Return the (X, Y) coordinate for the center point of the cell that contains the specified text.  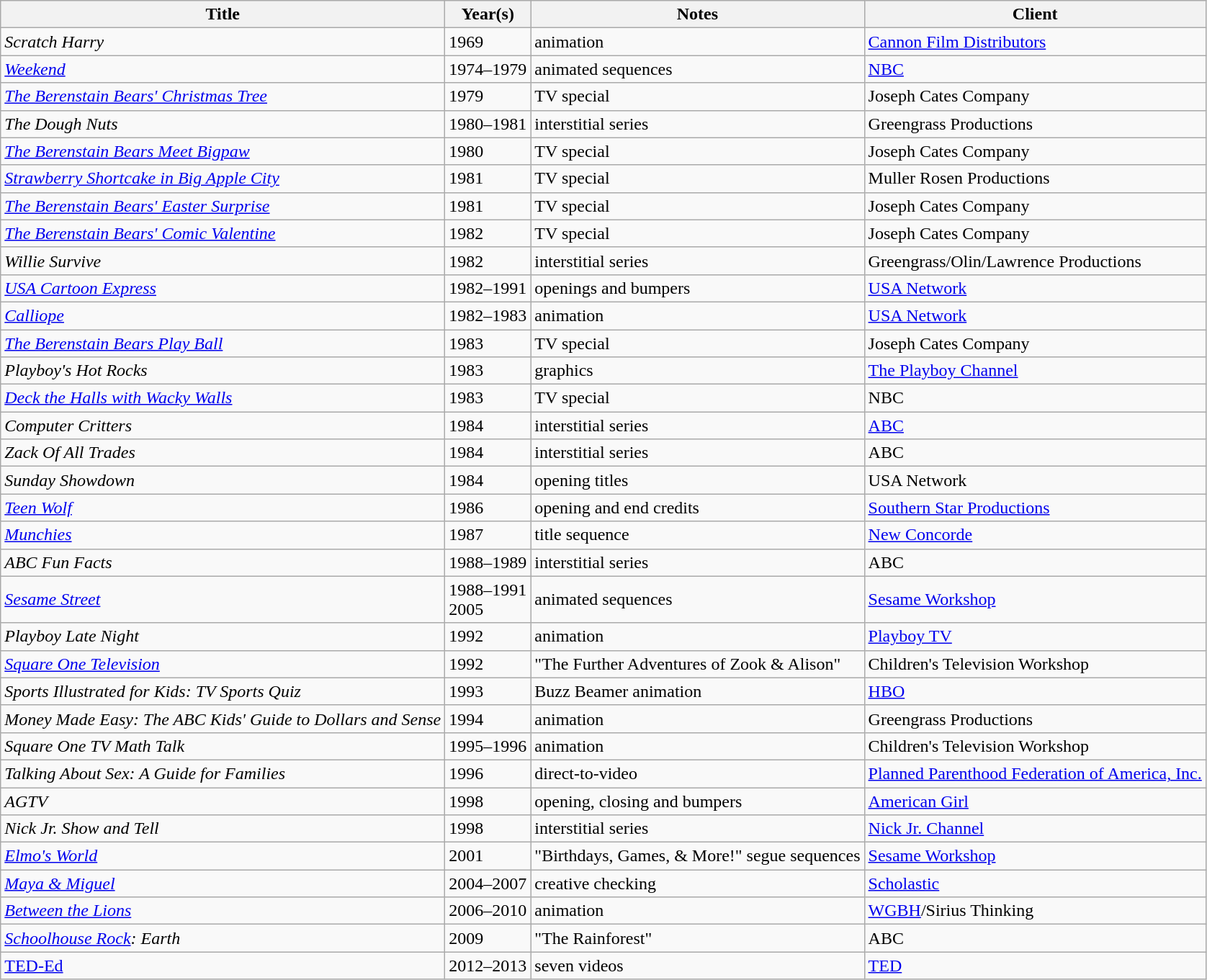
Greengrass/Olin/Lawrence Productions (1035, 261)
Cannon Film Distributors (1035, 42)
Sunday Showdown (223, 480)
seven videos (697, 966)
Nick Jr. Channel (1035, 829)
WGBH/Sirius Thinking (1035, 911)
AGTV (223, 801)
Southern Star Productions (1035, 508)
Elmo's World (223, 856)
HBO (1035, 691)
1980–1981 (488, 124)
The Berenstain Bears' Easter Surprise (223, 206)
Scratch Harry (223, 42)
Strawberry Shortcake in Big Apple City (223, 179)
1980 (488, 151)
New Concorde (1035, 535)
1995–1996 (488, 746)
title sequence (697, 535)
opening, closing and bumpers (697, 801)
1986 (488, 508)
"The Further Adventures of Zook & Alison" (697, 664)
Nick Jr. Show and Tell (223, 829)
Deck the Halls with Wacky Walls (223, 398)
Computer Critters (223, 426)
Muller Rosen Productions (1035, 179)
Square One Television (223, 664)
creative checking (697, 884)
2009 (488, 938)
TED (1035, 966)
USA Cartoon Express (223, 288)
openings and bumpers (697, 288)
Playboy Late Night (223, 637)
Sports Illustrated for Kids: TV Sports Quiz (223, 691)
TED-Ed (223, 966)
"Birthdays, Games, & More!" segue sequences (697, 856)
1996 (488, 773)
American Girl (1035, 801)
Calliope (223, 315)
Scholastic (1035, 884)
Maya & Miguel (223, 884)
Zack Of All Trades (223, 453)
1982–1991 (488, 288)
1994 (488, 719)
Client (1035, 14)
Schoolhouse Rock: Earth (223, 938)
Year(s) (488, 14)
1988–1989 (488, 562)
2001 (488, 856)
ABC Fun Facts (223, 562)
The Playboy Channel (1035, 371)
Playboy TV (1035, 637)
Willie Survive (223, 261)
Buzz Beamer animation (697, 691)
1974–1979 (488, 69)
2004–2007 (488, 884)
1982–1983 (488, 315)
Talking About Sex: A Guide for Families (223, 773)
"The Rainforest" (697, 938)
Munchies (223, 535)
Sesame Street (223, 599)
1988–19912005 (488, 599)
1979 (488, 96)
Playboy's Hot Rocks (223, 371)
Between the Lions (223, 911)
1969 (488, 42)
1993 (488, 691)
Notes (697, 14)
The Berenstain Bears Play Ball (223, 343)
The Berenstain Bears' Christmas Tree (223, 96)
direct-to-video (697, 773)
1987 (488, 535)
The Dough Nuts (223, 124)
Planned Parenthood Federation of America, Inc. (1035, 773)
opening and end credits (697, 508)
The Berenstain Bears Meet Bigpaw (223, 151)
The Berenstain Bears' Comic Valentine (223, 233)
Weekend (223, 69)
2012–2013 (488, 966)
opening titles (697, 480)
2006–2010 (488, 911)
Square One TV Math Talk (223, 746)
Title (223, 14)
Teen Wolf (223, 508)
Money Made Easy: The ABC Kids' Guide to Dollars and Sense (223, 719)
graphics (697, 371)
